Search for the cell housing the specified text and yield its [x, y] center coordinate. 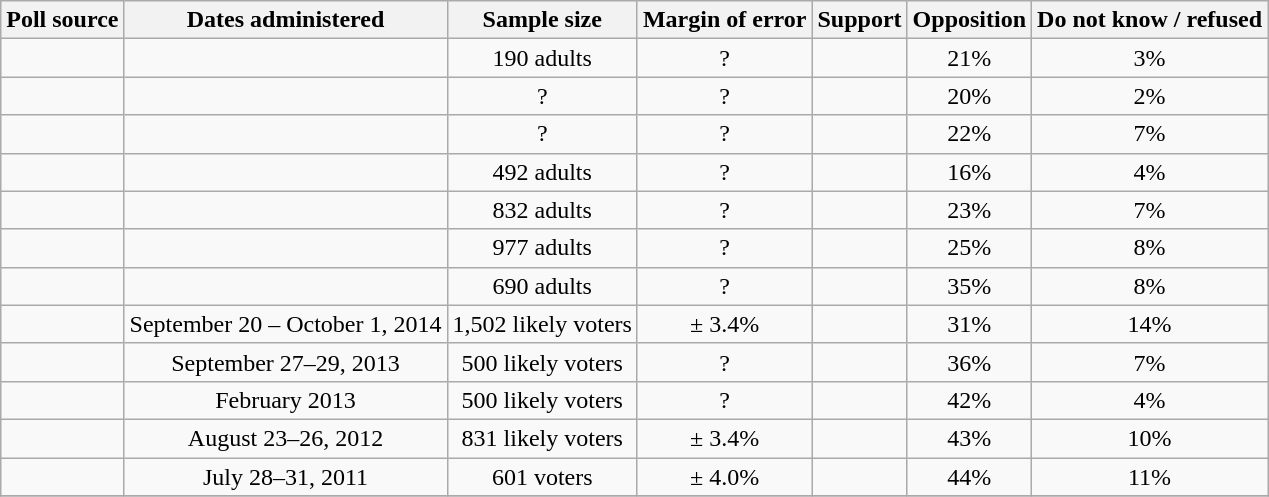
Margin of error [724, 20]
± 4.0% [724, 477]
Sample size [542, 20]
14% [1150, 324]
23% [969, 210]
21% [969, 58]
977 adults [542, 248]
September 27–29, 2013 [286, 362]
Opposition [969, 20]
20% [969, 96]
42% [969, 400]
43% [969, 438]
832 adults [542, 210]
11% [1150, 477]
Dates administered [286, 20]
601 voters [542, 477]
2% [1150, 96]
25% [969, 248]
190 adults [542, 58]
July 28–31, 2011 [286, 477]
August 23–26, 2012 [286, 438]
1,502 likely voters [542, 324]
10% [1150, 438]
Support [860, 20]
September 20 – October 1, 2014 [286, 324]
492 adults [542, 172]
690 adults [542, 286]
36% [969, 362]
16% [969, 172]
831 likely voters [542, 438]
3% [1150, 58]
Poll source [62, 20]
February 2013 [286, 400]
44% [969, 477]
31% [969, 324]
Do not know / refused [1150, 20]
22% [969, 134]
35% [969, 286]
